Search for the cell housing the specified text and yield its [x, y] center coordinate. 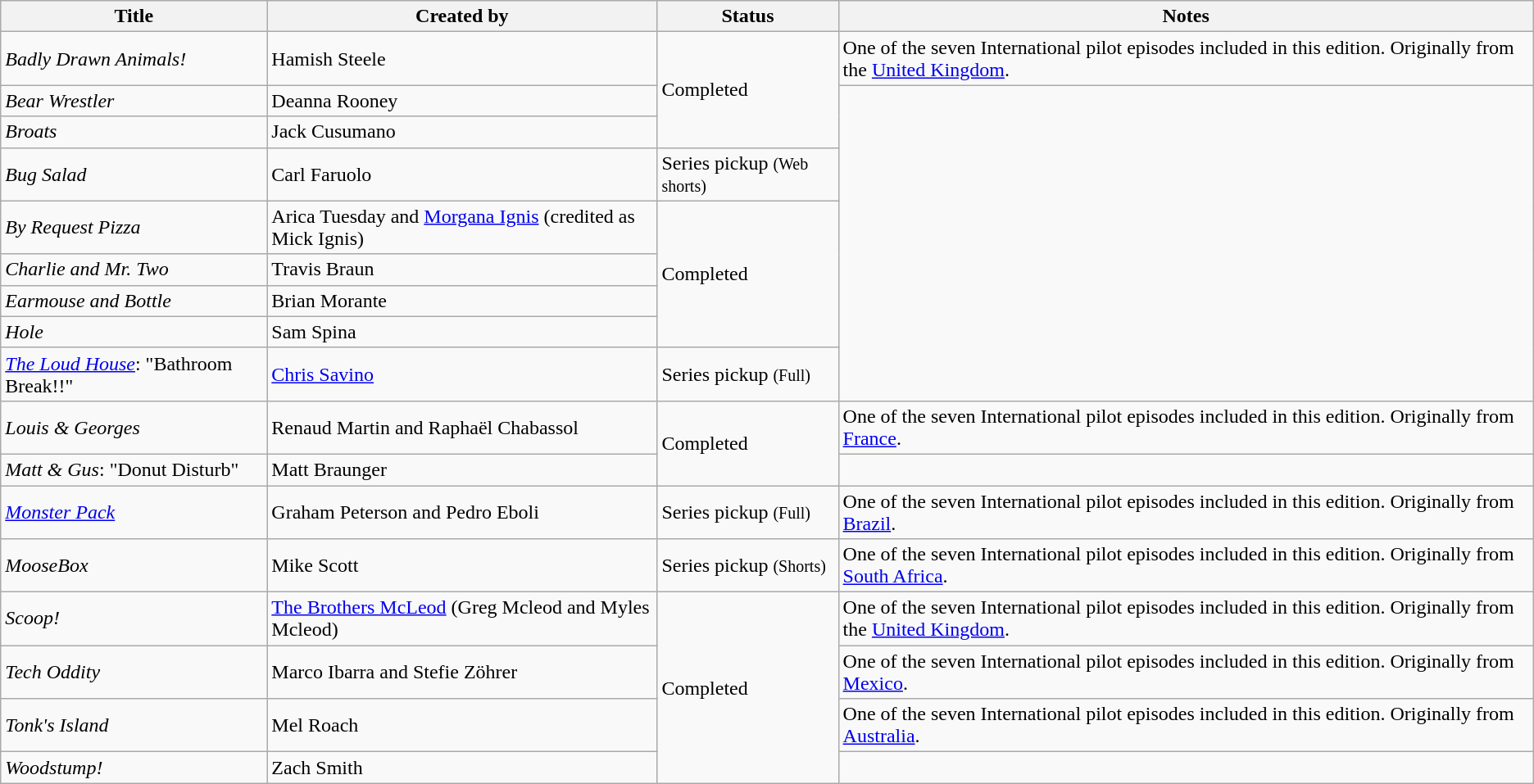
One of the seven International pilot episodes included in this edition. Originally from South Africa. [1186, 565]
Chris Savino [462, 374]
Renaud Martin and Raphaël Chabassol [462, 428]
Earmouse and Bottle [134, 301]
Bear Wrestler [134, 101]
One of the seven International pilot episodes included in this edition. Originally from Mexico. [1186, 672]
Jack Cusumano [462, 132]
Hole [134, 332]
Charlie and Mr. Two [134, 270]
Marco Ibarra and Stefie Zöhrer [462, 672]
MooseBox [134, 565]
Carl Faruolo [462, 174]
Matt & Gus: "Donut Disturb" [134, 469]
The Brothers McLeod (Greg Mcleod and Myles Mcleod) [462, 619]
Series pickup (Shorts) [747, 565]
By Request Pizza [134, 228]
Badly Drawn Animals! [134, 59]
Graham Peterson and Pedro Eboli [462, 511]
Monster Pack [134, 511]
Broats [134, 132]
Mike Scott [462, 565]
Title [134, 16]
Series pickup (Web shorts) [747, 174]
Travis Braun [462, 270]
Woodstump! [134, 768]
Brian Morante [462, 301]
Created by [462, 16]
Zach Smith [462, 768]
Hamish Steele [462, 59]
Bug Salad [134, 174]
Notes [1186, 16]
One of the seven International pilot episodes included in this edition. Originally from France. [1186, 428]
The Loud House: "Bathroom Break!!" [134, 374]
Status [747, 16]
Louis & Georges [134, 428]
Tonk's Island [134, 726]
Mel Roach [462, 726]
One of the seven International pilot episodes included in this edition. Originally from Australia. [1186, 726]
Arica Tuesday and Morgana Ignis (credited as Mick Ignis) [462, 228]
Deanna Rooney [462, 101]
Sam Spina [462, 332]
Tech Oddity [134, 672]
Scoop! [134, 619]
Matt Braunger [462, 469]
One of the seven International pilot episodes included in this edition. Originally from Brazil. [1186, 511]
